Detect which cell encompasses the target text, then output its [X, Y] center coordinate. 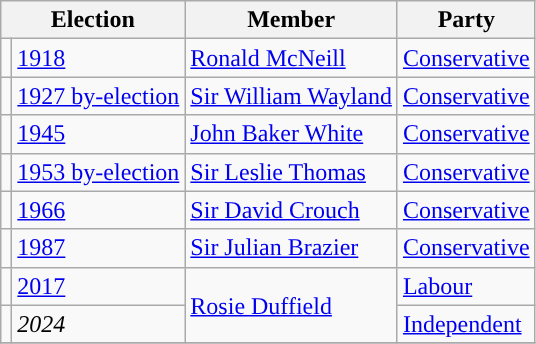
Member [292, 20]
John Baker White [292, 134]
Party [466, 20]
Sir William Wayland [292, 96]
1927 by-election [98, 96]
1918 [98, 58]
2024 [98, 324]
Labour [466, 286]
Sir Julian Brazier [292, 248]
Sir Leslie Thomas [292, 172]
Sir David Crouch [292, 210]
Rosie Duffield [292, 305]
1966 [98, 210]
1953 by-election [98, 172]
Election [93, 20]
Ronald McNeill [292, 58]
Independent [466, 324]
2017 [98, 286]
1987 [98, 248]
1945 [98, 134]
